Determine the (x, y) coordinate at the center of the cell enclosing the given text.  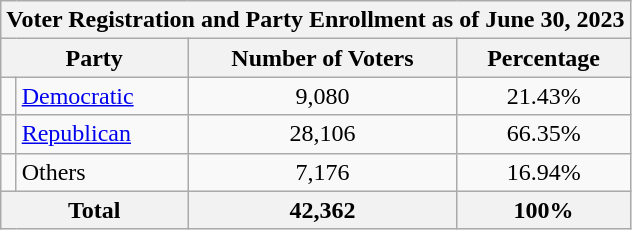
Party (94, 58)
21.43% (544, 96)
Democratic (102, 96)
9,080 (323, 96)
Republican (102, 134)
Others (102, 172)
42,362 (323, 210)
16.94% (544, 172)
28,106 (323, 134)
100% (544, 210)
7,176 (323, 172)
Percentage (544, 58)
Number of Voters (323, 58)
66.35% (544, 134)
Voter Registration and Party Enrollment as of June 30, 2023 (316, 20)
Total (94, 210)
